Search for the cell housing the specified text and yield its [X, Y] center coordinate. 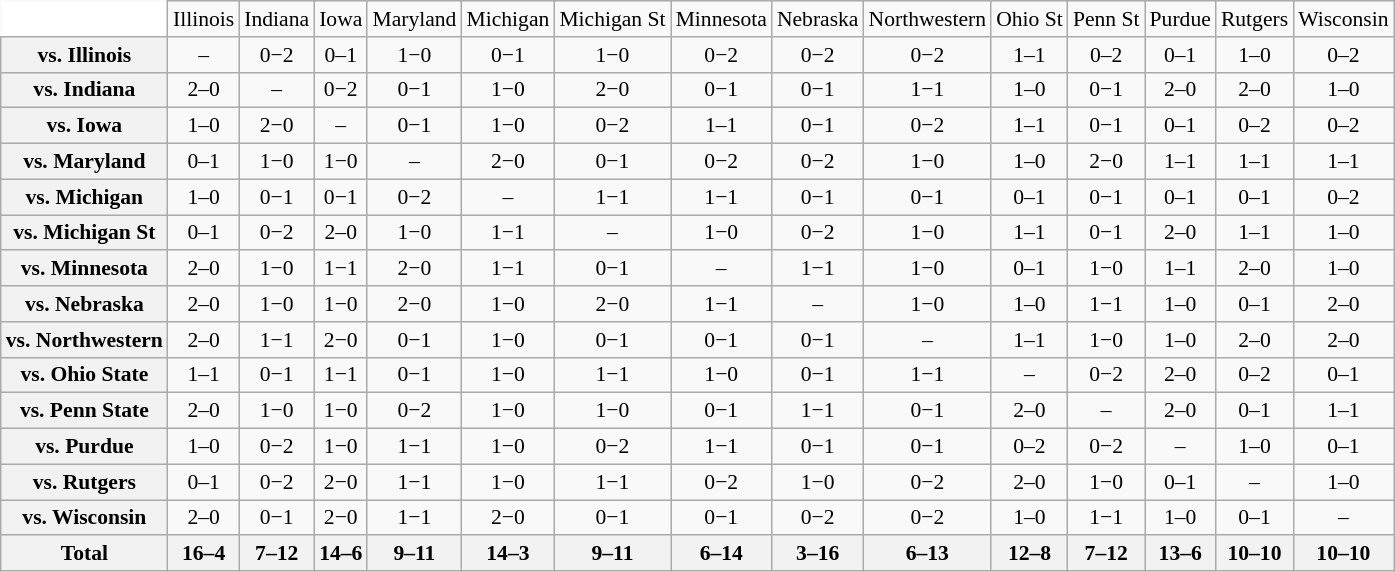
vs. Rutgers [84, 482]
Penn St [1106, 19]
Wisconsin [1343, 19]
Northwestern [928, 19]
vs. Northwestern [84, 340]
Iowa [340, 19]
13–6 [1180, 554]
6–13 [928, 554]
vs. Wisconsin [84, 518]
vs. Ohio State [84, 375]
Michigan [508, 19]
Nebraska [818, 19]
16–4 [204, 554]
14–6 [340, 554]
vs. Illinois [84, 55]
vs. Iowa [84, 126]
vs. Purdue [84, 447]
Rutgers [1254, 19]
vs. Michigan [84, 197]
14–3 [508, 554]
Illinois [204, 19]
vs. Maryland [84, 162]
Total [84, 554]
vs. Nebraska [84, 304]
Ohio St [1030, 19]
Purdue [1180, 19]
6–14 [722, 554]
Maryland [414, 19]
vs. Michigan St [84, 233]
vs. Minnesota [84, 269]
Minnesota [722, 19]
12–8 [1030, 554]
3–16 [818, 554]
Indiana [276, 19]
vs. Penn State [84, 411]
vs. Indiana [84, 90]
Michigan St [612, 19]
